Determine the [X, Y] coordinate at the center of the cell enclosing the given text.  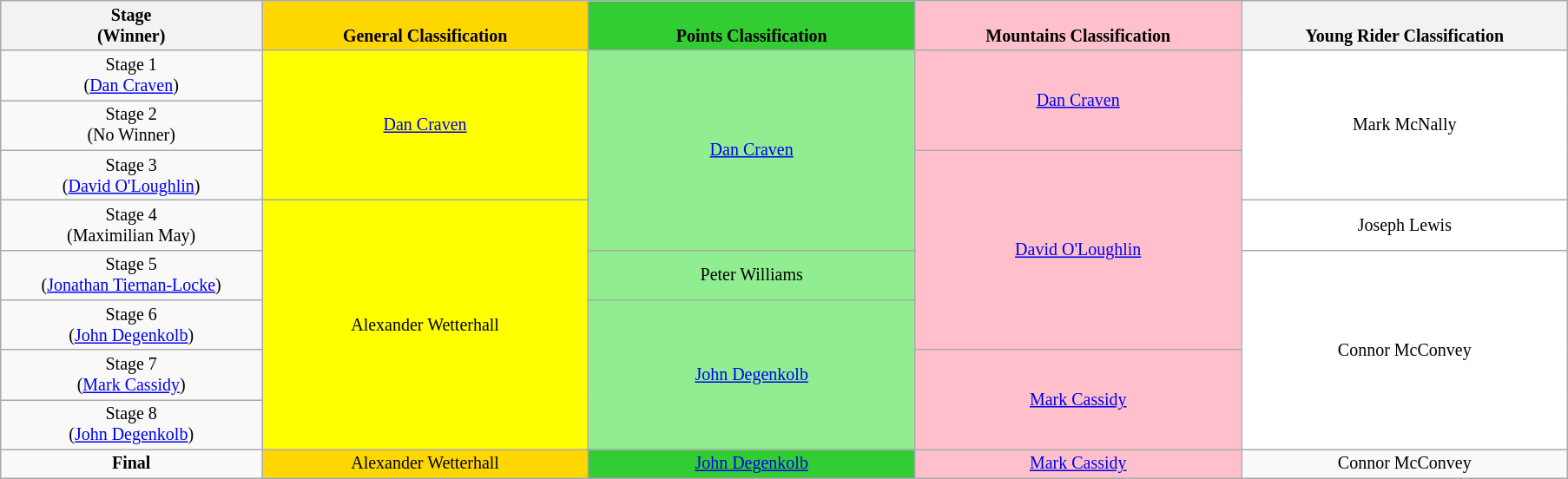
Final [132, 463]
Stage 5(Jonathan Tiernan-Locke) [132, 274]
General Classification [425, 26]
Stage 8(John Degenkolb) [132, 425]
Stage 3(David O'Loughlin) [132, 175]
Mark McNally [1405, 126]
David O'Loughlin [1078, 250]
Stage 6(John Degenkolb) [132, 325]
Stage 1 (Dan Craven) [132, 76]
Stage 2(No Winner) [132, 125]
Mountains Classification [1078, 26]
Stage 7(Mark Cassidy) [132, 375]
Young Rider Classification [1405, 26]
Stage 4(Maximilian May) [132, 226]
Stage(Winner) [132, 26]
Peter Williams [752, 274]
Points Classification [752, 26]
Joseph Lewis [1405, 226]
